Determine the (x, y) coordinate at the center of the cell enclosing the given text.  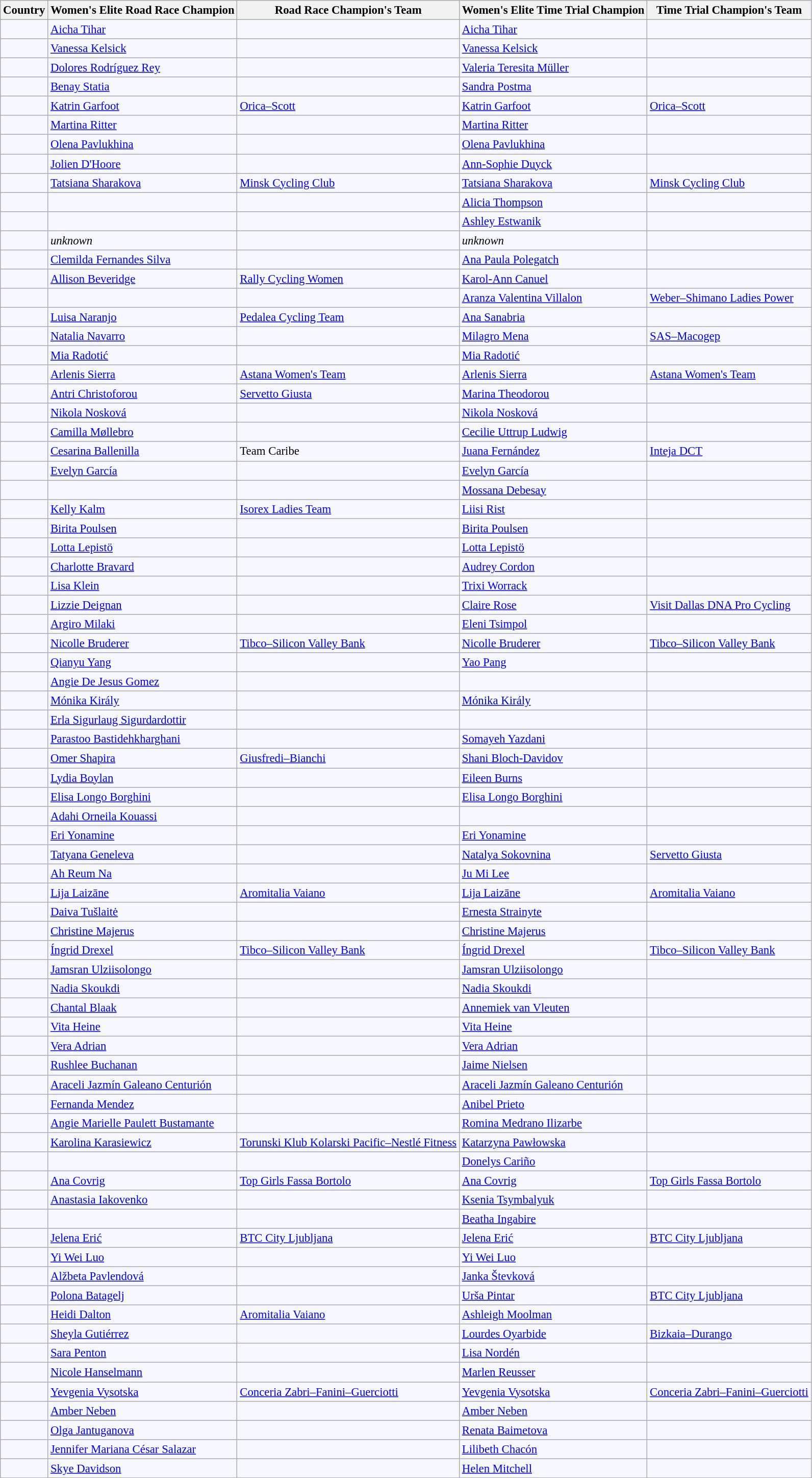
Clemilda Fernandes Silva (143, 260)
Valeria Teresita Müller (553, 68)
Polona Batagelj (143, 1296)
Country (24, 10)
Skye Davidson (143, 1468)
Trixi Worrack (553, 586)
Daiva Tušlaitė (143, 912)
Sara Penton (143, 1353)
Isorex Ladies Team (348, 509)
Allison Beveridge (143, 279)
Visit Dallas DNA Pro Cycling (729, 605)
Lilibeth Chacón (553, 1449)
Road Race Champion's Team (348, 10)
Fernanda Mendez (143, 1104)
Milagro Mena (553, 336)
Rushlee Buchanan (143, 1066)
Ksenia Tsymbalyuk (553, 1200)
Urša Pintar (553, 1296)
Erla Sigurlaug Sigurdardottir (143, 720)
Women's Elite Road Race Champion (143, 10)
Katarzyna Pawłowska (553, 1142)
Donelys Cariño (553, 1162)
Annemiek van Vleuten (553, 1008)
Mossana Debesay (553, 490)
Ana Paula Polegatch (553, 260)
Rally Cycling Women (348, 279)
Lourdes Oyarbide (553, 1334)
Jolien D'Hoore (143, 164)
Weber–Shimano Ladies Power (729, 298)
Jaime Nielsen (553, 1066)
Lisa Klein (143, 586)
Somayeh Yazdani (553, 740)
Marina Theodorou (553, 394)
Nicole Hanselmann (143, 1372)
Janka Števková (553, 1276)
Natalia Navarro (143, 336)
Chantal Blaak (143, 1008)
Lizzie Deignan (143, 605)
Sheyla Gutiérrez (143, 1334)
Alžbeta Pavlendová (143, 1276)
Audrey Cordon (553, 566)
Renata Baimetova (553, 1430)
Ashley Estwanik (553, 221)
Eleni Tsimpol (553, 624)
Ernesta Strainyte (553, 912)
Romina Medrano Ilizarbe (553, 1123)
Aranza Valentina Villalon (553, 298)
Charlotte Bravard (143, 566)
Natalya Sokovnina (553, 854)
Antri Christoforou (143, 394)
Ashleigh Moolman (553, 1315)
Angie De Jesus Gomez (143, 682)
Yao Pang (553, 662)
Olga Jantuganova (143, 1430)
Shani Bloch-Davidov (553, 758)
Eileen Burns (553, 778)
Ju Mi Lee (553, 874)
Jennifer Mariana César Salazar (143, 1449)
Camilla Møllebro (143, 432)
Anibel Prieto (553, 1104)
Helen Mitchell (553, 1468)
Pedalea Cycling Team (348, 317)
Lisa Nordén (553, 1353)
SAS–Macogep (729, 336)
Parastoo Bastidehkharghani (143, 740)
Claire Rose (553, 605)
Benay Statia (143, 87)
Adahi Orneila Kouassi (143, 816)
Karol-Ann Canuel (553, 279)
Giusfredi–Bianchi (348, 758)
Cecilie Uttrup Ludwig (553, 432)
Time Trial Champion's Team (729, 10)
Karolina Karasiewicz (143, 1142)
Sandra Postma (553, 87)
Juana Fernández (553, 452)
Argiro Milaki (143, 624)
Ann-Sophie Duyck (553, 164)
Kelly Kalm (143, 509)
Alicia Thompson (553, 202)
Bizkaia–Durango (729, 1334)
Lydia Boylan (143, 778)
Cesarina Ballenilla (143, 452)
Women's Elite Time Trial Champion (553, 10)
Torunski Klub Kolarski Pacific–Nestlé Fitness (348, 1142)
Liisi Rist (553, 509)
Inteja DCT (729, 452)
Heidi Dalton (143, 1315)
Ah Reum Na (143, 874)
Omer Shapira (143, 758)
Angie Marielle Paulett Bustamante (143, 1123)
Team Caribe (348, 452)
Marlen Reusser (553, 1372)
Ana Sanabria (553, 317)
Dolores Rodríguez Rey (143, 68)
Luisa Naranjo (143, 317)
Beatha Ingabire (553, 1219)
Anastasia Iakovenko (143, 1200)
Tatyana Geneleva (143, 854)
Qianyu Yang (143, 662)
